Output the (x, y) coordinate of the center of the cell containing the given text.  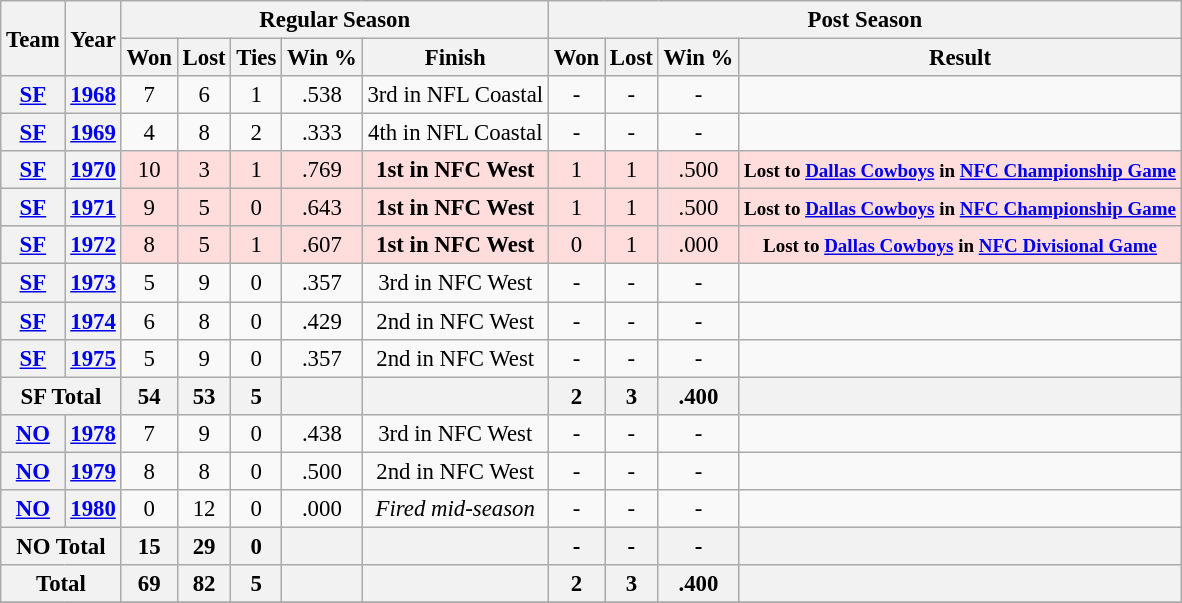
1969 (93, 133)
Post Season (864, 20)
1973 (93, 283)
1980 (93, 509)
53 (204, 396)
Ties (256, 58)
1974 (93, 321)
82 (204, 584)
1975 (93, 358)
69 (149, 584)
Lost to Dallas Cowboys in NFC Divisional Game (960, 245)
1972 (93, 245)
Fired mid-season (455, 509)
.538 (322, 95)
SF Total (61, 396)
.429 (322, 321)
1971 (93, 208)
4th in NFL Coastal (455, 133)
.769 (322, 170)
15 (149, 546)
1968 (93, 95)
4 (149, 133)
1979 (93, 471)
29 (204, 546)
.607 (322, 245)
.333 (322, 133)
10 (149, 170)
Team (33, 38)
NO Total (61, 546)
1978 (93, 433)
.643 (322, 208)
Total (61, 584)
Year (93, 38)
1970 (93, 170)
Result (960, 58)
Finish (455, 58)
54 (149, 396)
.438 (322, 433)
3rd in NFL Coastal (455, 95)
Regular Season (334, 20)
12 (204, 509)
